Return the [x, y] coordinate for the center point of the cell that contains the specified text.  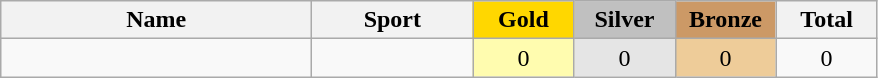
Name [156, 20]
Silver [624, 20]
Bronze [726, 20]
Sport [392, 20]
Gold [524, 20]
Total [826, 20]
